Return the (X, Y) coordinate for the center point of the cell that contains the specified text.  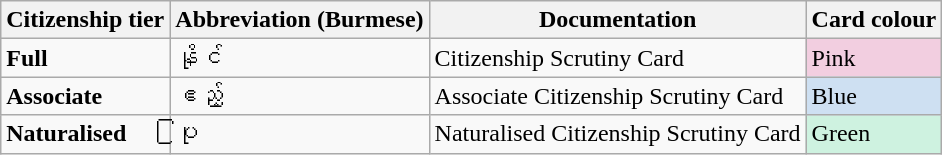
Pink (874, 58)
နိုင် (300, 58)
Naturalised (86, 134)
Citizenship tier (86, 20)
Associate Citizenship Scrutiny Card (618, 96)
Abbreviation (Burmese) (300, 20)
ပြု (300, 134)
Documentation (618, 20)
Full (86, 58)
Blue (874, 96)
Associate (86, 96)
Card colour (874, 20)
ဧည့် (300, 96)
Naturalised Citizenship Scrutiny Card (618, 134)
Green (874, 134)
Citizenship Scrutiny Card (618, 58)
